Return [X, Y] of the center of cell containing provided text 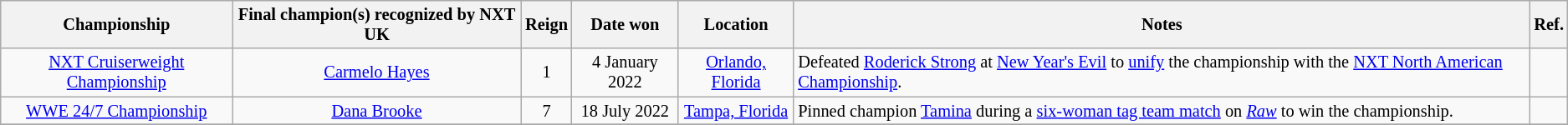
Notes [1162, 24]
Date won [626, 24]
Dana Brooke [377, 111]
Defeated Roderick Strong at New Year's Evil to unify the championship with the NXT North American Championship. [1162, 72]
Final champion(s) recognized by NXT UK [377, 24]
Ref. [1549, 24]
Reign [547, 24]
Tampa, Florida [736, 111]
Championship [117, 24]
Carmelo Hayes [377, 72]
18 July 2022 [626, 111]
Location [736, 24]
WWE 24/7 Championship [117, 111]
Orlando, Florida [736, 72]
1 [547, 72]
Pinned champion Tamina during a six-woman tag team match on Raw to win the championship. [1162, 111]
NXT Cruiserweight Championship [117, 72]
7 [547, 111]
4 January 2022 [626, 72]
